Search for the cell housing the specified text and yield its (x, y) center coordinate. 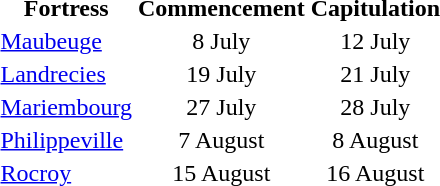
19 July (222, 74)
7 August (222, 140)
27 July (222, 107)
8 July (222, 41)
